For the text-containing cell, return its midpoint in (x, y) coordinate format. 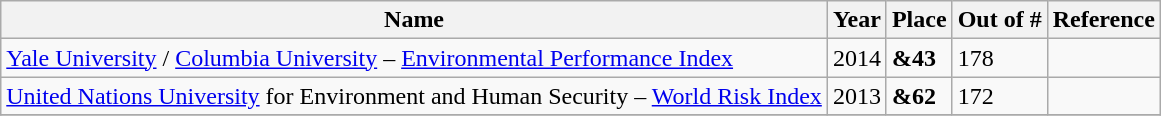
Out of # (1000, 20)
172 (1000, 96)
Yale University / Columbia University – Environmental Performance Index (414, 58)
Name (414, 20)
2014 (856, 58)
United Nations University for Environment and Human Security – World Risk Index (414, 96)
2013 (856, 96)
&43 (919, 58)
Reference (1104, 20)
&62 (919, 96)
Year (856, 20)
178 (1000, 58)
Place (919, 20)
